Search for the cell housing the specified text and yield its (X, Y) center coordinate. 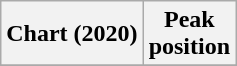
Peakposition (189, 34)
Chart (2020) (72, 34)
